Detect which cell encompasses the target text, then output its (x, y) center coordinate. 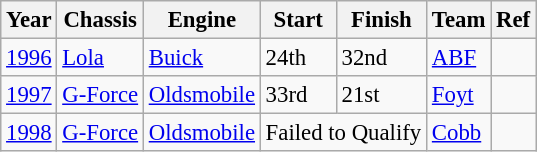
21st (381, 95)
Lola (100, 58)
24th (298, 58)
32nd (381, 58)
Cobb (459, 133)
1997 (29, 95)
ABF (459, 58)
Failed to Qualify (343, 133)
1996 (29, 58)
Finish (381, 20)
Foyt (459, 95)
Year (29, 20)
1998 (29, 133)
33rd (298, 95)
Buick (202, 58)
Ref (514, 20)
Start (298, 20)
Engine (202, 20)
Team (459, 20)
Chassis (100, 20)
